Return the [x, y] coordinate for the center point of the cell that contains the specified text.  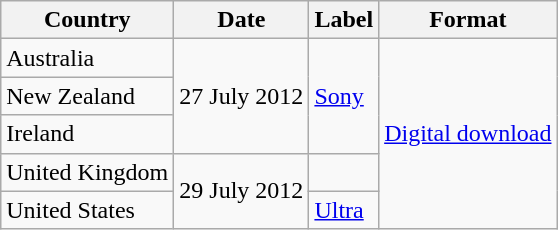
Ultra [344, 210]
New Zealand [88, 96]
Date [242, 20]
United States [88, 210]
United Kingdom [88, 172]
Ireland [88, 134]
Country [88, 20]
Format [468, 20]
27 July 2012 [242, 96]
Digital download [468, 134]
Sony [344, 96]
Australia [88, 58]
29 July 2012 [242, 191]
Label [344, 20]
